Capture the cell that displays the provided text and extract its [x, y] central coordinate. 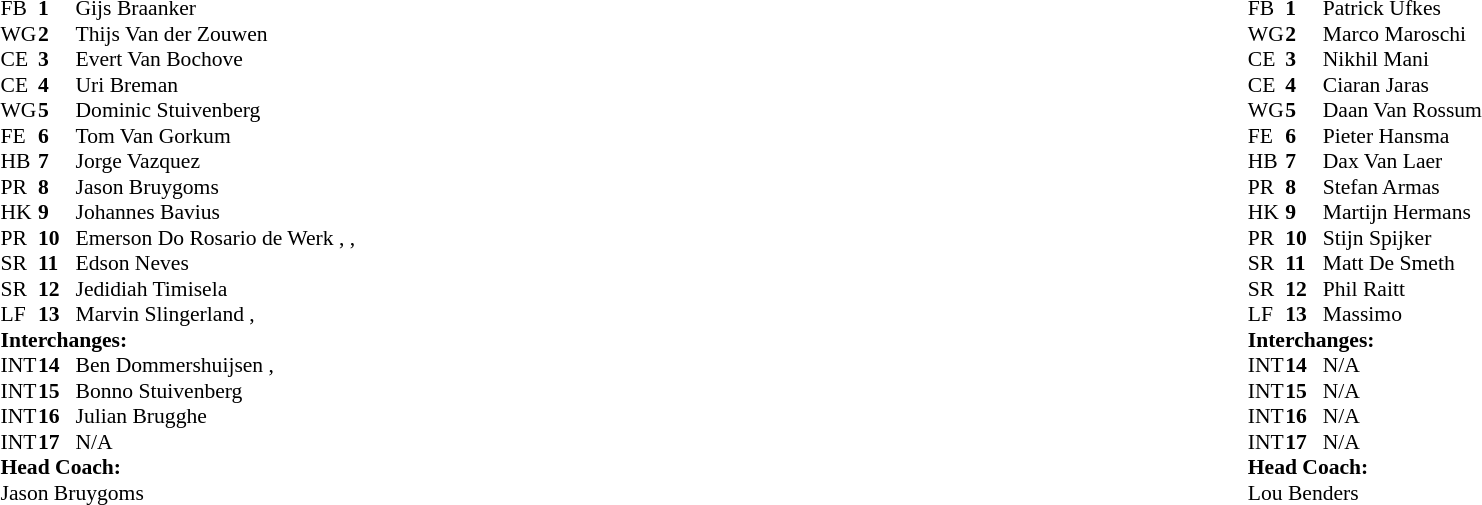
Uri Breman [216, 85]
Marco Maroschi [1402, 34]
Edson Neves [216, 263]
Evert Van Bochove [216, 59]
Marvin Slingerland , [216, 315]
Thijs Van der Zouwen [216, 34]
Julian Brugghe [216, 417]
Daan Van Rossum [1402, 111]
Jorge Vazquez [216, 161]
Jedidiah Timisela [216, 289]
Ben Dommershuijsen , [216, 365]
Phil Raitt [1402, 289]
Nikhil Mani [1402, 59]
Jason Bruygoms [216, 187]
Stijn Spijker [1402, 238]
Johannes Bavius [216, 213]
Emerson Do Rosario de Werk , , [216, 238]
Ciaran Jaras [1402, 85]
Martijn Hermans [1402, 213]
Pieter Hansma [1402, 136]
Matt De Smeth [1402, 263]
Bonno Stuivenberg [216, 391]
Massimo [1402, 315]
Dax Van Laer [1402, 161]
Tom Van Gorkum [216, 136]
Dominic Stuivenberg [216, 111]
Stefan Armas [1402, 187]
